Identify which cell holds the provided text, then report its [x, y] central coordinate. 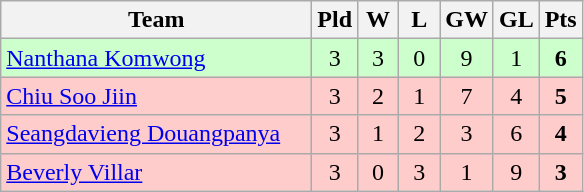
W [378, 20]
GW [467, 20]
Pts [560, 20]
Beverly Villar [156, 172]
GL [516, 20]
5 [560, 96]
7 [467, 96]
Pld [335, 20]
Chiu Soo Jiin [156, 96]
Seangdavieng Douangpanya [156, 134]
Team [156, 20]
Nanthana Komwong [156, 58]
L [420, 20]
